Search for the cell housing the specified text and yield its [X, Y] center coordinate. 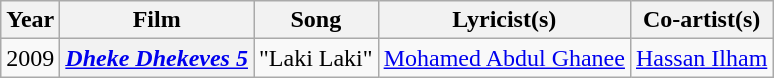
Co-artist(s) [701, 20]
Lyricist(s) [504, 20]
Song [316, 20]
Mohamed Abdul Ghanee [504, 58]
"Laki Laki" [316, 58]
Hassan Ilham [701, 58]
2009 [30, 58]
Dheke Dhekeves 5 [157, 58]
Film [157, 20]
Year [30, 20]
